Pinpoint the cell where the given text exists, returning its [X, Y] midpoint coordinate. 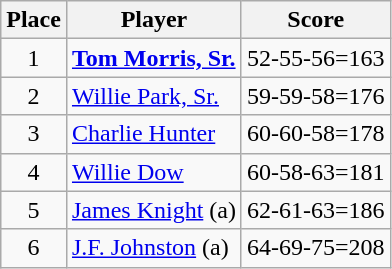
J.F. Johnston (a) [154, 248]
2 [34, 96]
62-61-63=186 [316, 210]
Charlie Hunter [154, 134]
Willie Park, Sr. [154, 96]
Willie Dow [154, 172]
1 [34, 58]
Player [154, 20]
Score [316, 20]
3 [34, 134]
52-55-56=163 [316, 58]
James Knight (a) [154, 210]
5 [34, 210]
Place [34, 20]
Tom Morris, Sr. [154, 58]
60-58-63=181 [316, 172]
6 [34, 248]
4 [34, 172]
59-59-58=176 [316, 96]
64-69-75=208 [316, 248]
60-60-58=178 [316, 134]
